Capture the cell that displays the provided text and extract its (X, Y) central coordinate. 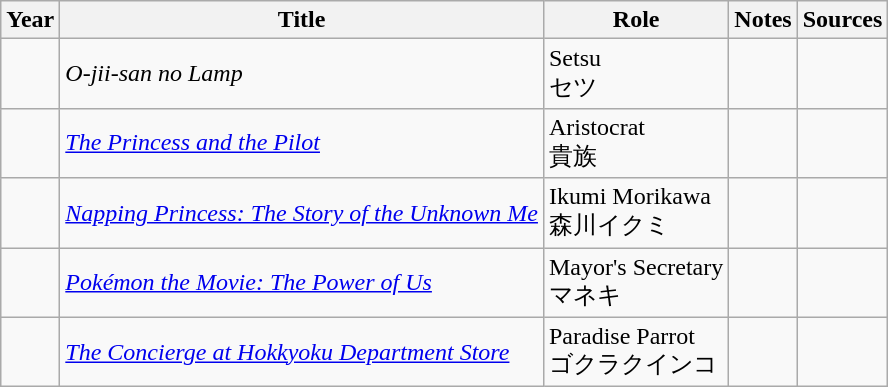
Role (636, 20)
Title (302, 20)
Paradise Parrotゴクラクインコ (636, 352)
Sources (842, 20)
Aristocrat貴族 (636, 143)
Napping Princess: The Story of the Unknown Me (302, 213)
Notes (763, 20)
Ikumi Morikawa森川イクミ (636, 213)
Pokémon the Movie: The Power of Us (302, 283)
Year (30, 20)
Setsuセツ (636, 74)
The Princess and the Pilot (302, 143)
The Concierge at Hokkyoku Department Store (302, 352)
Mayor's Secretaryマネキ (636, 283)
O-jii-san no Lamp (302, 74)
